From the cell containing the given text, extract its center point as (X, Y) coordinate. 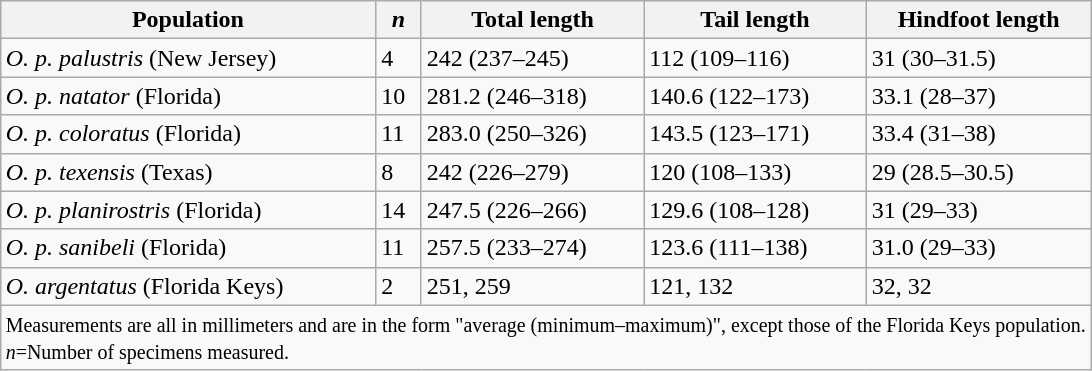
Total length (532, 20)
143.5 (123–171) (755, 134)
251, 259 (532, 286)
120 (108–133) (755, 172)
O. p. planirostris (Florida) (188, 210)
281.2 (246–318) (532, 96)
121, 132 (755, 286)
Hindfoot length (978, 20)
O. p. sanibeli (Florida) (188, 248)
O. argentatus (Florida Keys) (188, 286)
32, 32 (978, 286)
31.0 (29–33) (978, 248)
29 (28.5–30.5) (978, 172)
31 (30–31.5) (978, 58)
247.5 (226–266) (532, 210)
242 (226–279) (532, 172)
O. p. palustris (New Jersey) (188, 58)
O. p. texensis (Texas) (188, 172)
8 (399, 172)
33.1 (28–37) (978, 96)
Population (188, 20)
283.0 (250–326) (532, 134)
4 (399, 58)
Tail length (755, 20)
O. p. natator (Florida) (188, 96)
10 (399, 96)
140.6 (122–173) (755, 96)
242 (237–245) (532, 58)
O. p. coloratus (Florida) (188, 134)
n (399, 20)
2 (399, 286)
112 (109–116) (755, 58)
123.6 (111–138) (755, 248)
257.5 (233–274) (532, 248)
14 (399, 210)
31 (29–33) (978, 210)
33.4 (31–38) (978, 134)
129.6 (108–128) (755, 210)
